Locate the cell with the specified text and output its [X, Y] center coordinate. 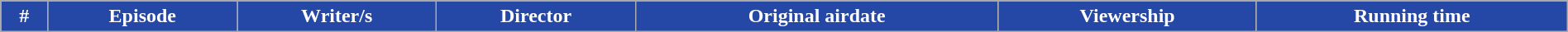
Viewership [1127, 16]
# [25, 16]
Original airdate [816, 16]
Running time [1412, 16]
Director [536, 16]
Writer/s [337, 16]
Episode [142, 16]
